Return [X, Y] of the center of cell containing provided text 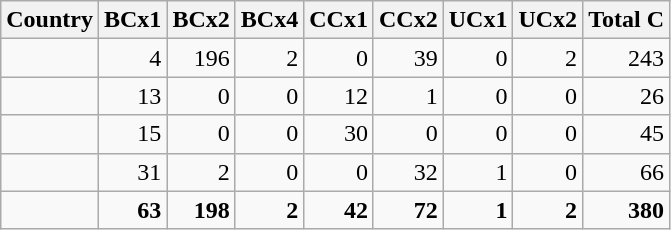
31 [132, 172]
13 [132, 96]
196 [201, 58]
4 [132, 58]
243 [626, 58]
UCx2 [548, 20]
380 [626, 210]
15 [132, 134]
BCx1 [132, 20]
BCx4 [269, 20]
12 [339, 96]
42 [339, 210]
UCx1 [478, 20]
30 [339, 134]
Country [50, 20]
198 [201, 210]
Total C [626, 20]
72 [408, 210]
39 [408, 58]
32 [408, 172]
CCx2 [408, 20]
66 [626, 172]
26 [626, 96]
45 [626, 134]
BCx2 [201, 20]
63 [132, 210]
CCx1 [339, 20]
